Return (x, y) of the center of cell containing provided text 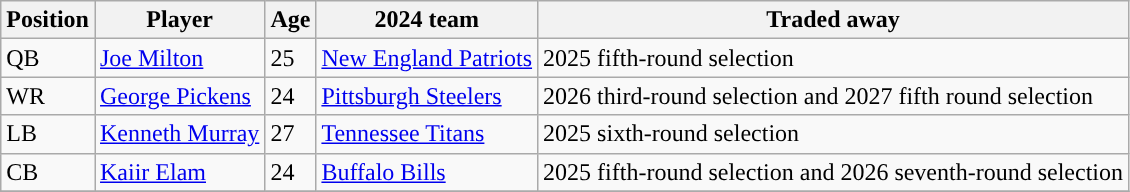
2024 team (427, 20)
2025 sixth-round selection (834, 134)
Joe Milton (179, 58)
2026 third-round selection and 2027 fifth round selection (834, 96)
Age (290, 20)
Kenneth Murray (179, 134)
2025 fifth-round selection and 2026 seventh-round selection (834, 172)
Traded away (834, 20)
George Pickens (179, 96)
CB (48, 172)
LB (48, 134)
Player (179, 20)
WR (48, 96)
2025 fifth-round selection (834, 58)
QB (48, 58)
25 (290, 58)
Kaiir Elam (179, 172)
Pittsburgh Steelers (427, 96)
Buffalo Bills (427, 172)
New England Patriots (427, 58)
Position (48, 20)
Tennessee Titans (427, 134)
27 (290, 134)
